Return the (x, y) coordinate for the center point of the cell that contains the specified text.  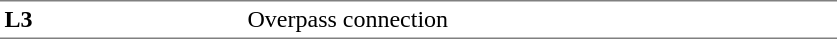
L3 (42, 20)
Overpass connection (540, 20)
